Locate the cell with the specified text and output its [x, y] center coordinate. 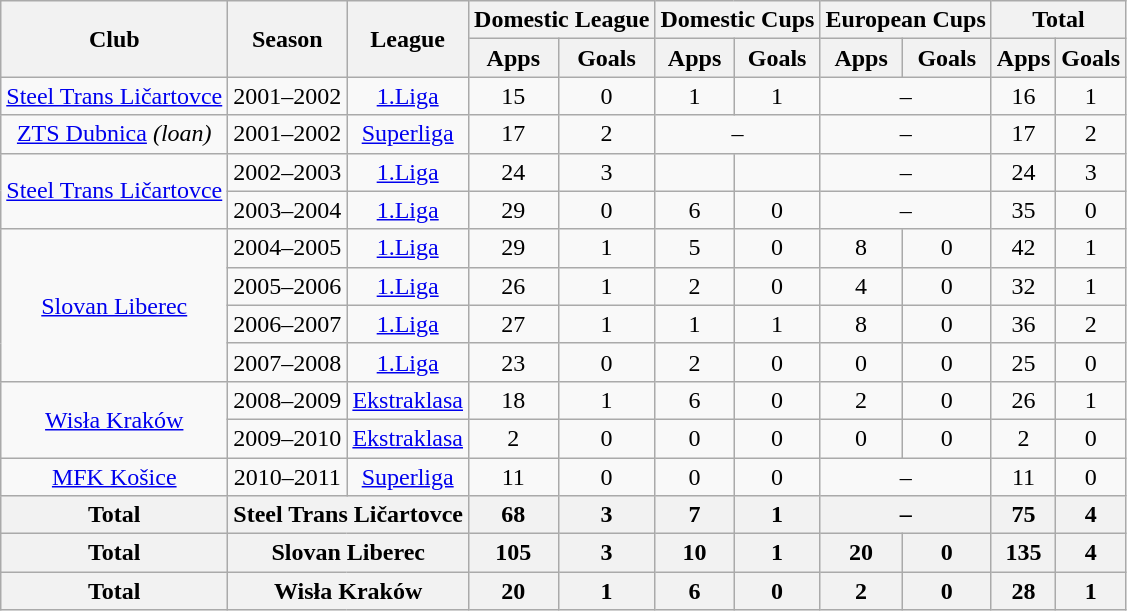
2007–2008 [288, 362]
2010–2011 [288, 477]
2003–2004 [288, 210]
Club [114, 39]
2009–2010 [288, 438]
Domestic Cups [738, 20]
135 [1023, 553]
75 [1023, 515]
European Cups [906, 20]
28 [1023, 591]
Domestic League [562, 20]
MFK Košice [114, 477]
36 [1023, 324]
ZTS Dubnica (loan) [114, 134]
15 [514, 96]
18 [514, 400]
25 [1023, 362]
5 [694, 248]
Season [288, 39]
16 [1023, 96]
League [408, 39]
7 [694, 515]
105 [514, 553]
35 [1023, 210]
2005–2006 [288, 286]
2004–2005 [288, 248]
42 [1023, 248]
2008–2009 [288, 400]
32 [1023, 286]
2006–2007 [288, 324]
27 [514, 324]
68 [514, 515]
2002–2003 [288, 172]
10 [694, 553]
23 [514, 362]
